Find where the given text appears and provide that cell's center as [x, y] coordinate. 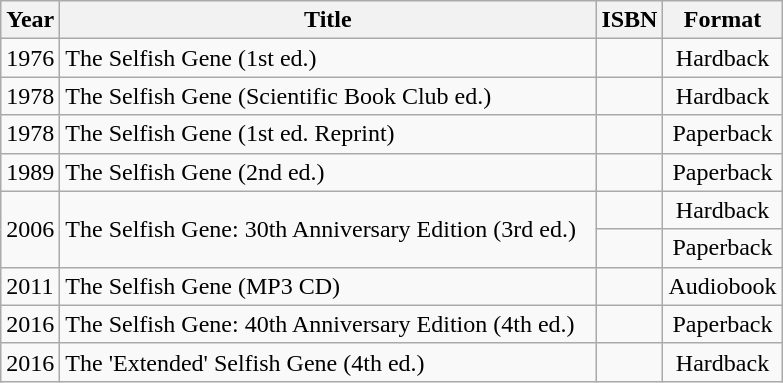
The 'Extended' Selfish Gene (4th ed.) [328, 362]
The Selfish Gene (1st ed.) [328, 58]
Format [722, 20]
The Selfish Gene: 40th Anniversary Edition (4th ed.) [328, 324]
The Selfish Gene (1st ed. Reprint) [328, 134]
The Selfish Gene (2nd ed.) [328, 172]
2011 [30, 286]
Title [328, 20]
2006 [30, 229]
The Selfish Gene (Scientific Book Club ed.) [328, 96]
The Selfish Gene: 30th Anniversary Edition (3rd ed.) [328, 229]
Audiobook [722, 286]
1976 [30, 58]
Year [30, 20]
ISBN [630, 20]
1989 [30, 172]
The Selfish Gene (MP3 CD) [328, 286]
